Detect which cell encompasses the target text, then output its [x, y] center coordinate. 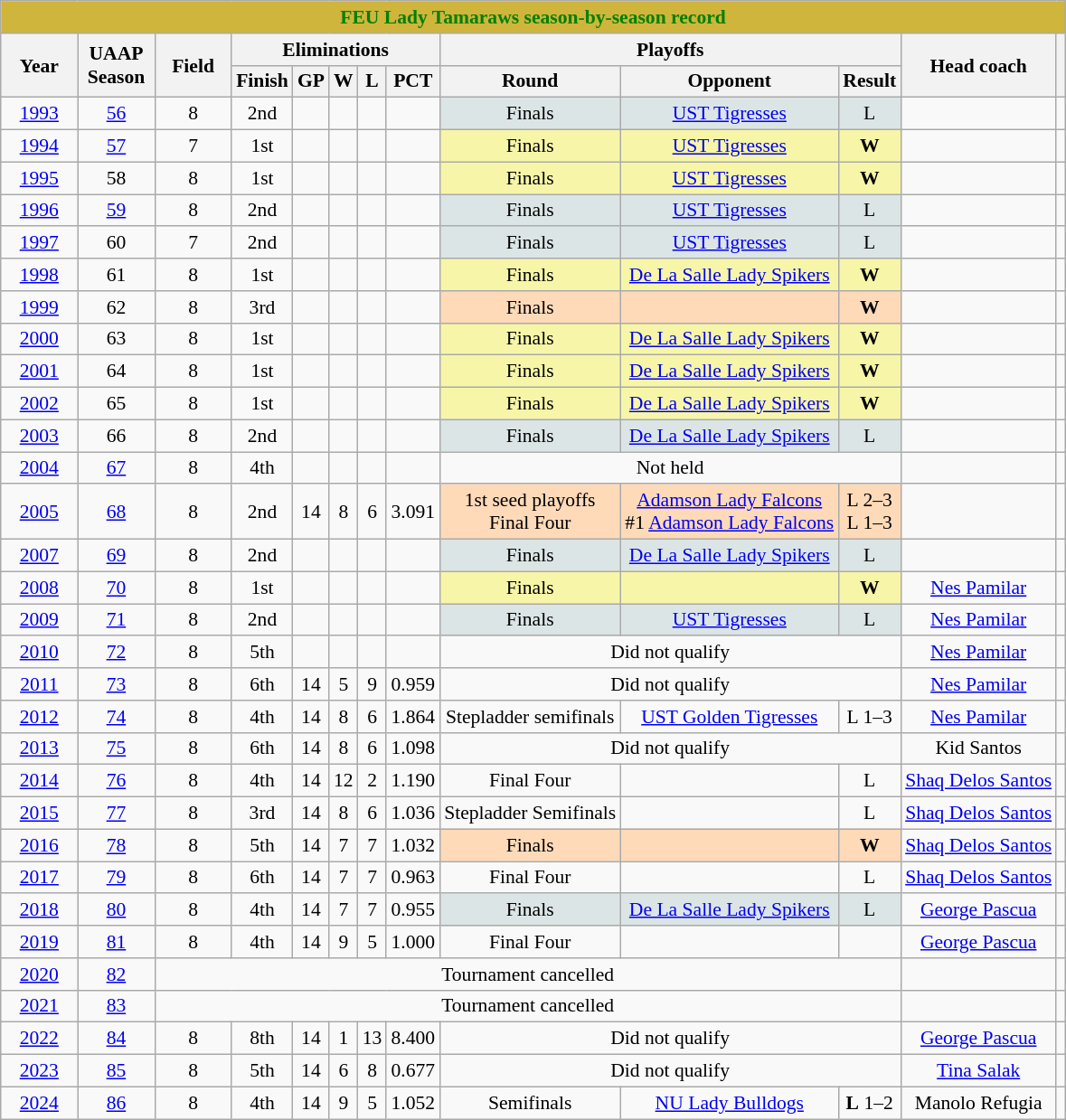
84 [116, 1039]
2013 [40, 748]
2014 [40, 781]
Adamson Lady Falcons#1 Adamson Lady Falcons [729, 512]
1.036 [412, 814]
2004 [40, 468]
78 [116, 845]
Field [193, 65]
PCT [412, 81]
Year [40, 65]
2024 [40, 1103]
Head coach [978, 65]
0.959 [412, 684]
0.963 [412, 878]
1 [344, 1039]
2019 [40, 942]
GP [311, 81]
1.032 [412, 845]
1993 [40, 114]
0.677 [412, 1071]
Eliminations [335, 50]
8.400 [412, 1039]
2009 [40, 620]
62 [116, 307]
UST Golden Tigresses [729, 717]
2016 [40, 845]
L 1–3 [870, 717]
2021 [40, 1006]
63 [116, 339]
2001 [40, 372]
12 [344, 781]
1995 [40, 178]
77 [116, 814]
1.052 [412, 1103]
2012 [40, 717]
81 [116, 942]
2022 [40, 1039]
75 [116, 748]
83 [116, 1006]
Manolo Refugia [978, 1103]
65 [116, 404]
2011 [40, 684]
Not held [670, 468]
74 [116, 717]
1.864 [412, 717]
86 [116, 1103]
L 2–3L 1–3 [870, 512]
1.098 [412, 748]
76 [116, 781]
1999 [40, 307]
66 [116, 436]
67 [116, 468]
2003 [40, 436]
2023 [40, 1071]
Tina Salak [978, 1071]
Opponent [729, 81]
1.000 [412, 942]
80 [116, 910]
UAAP Season [116, 65]
1997 [40, 243]
0.955 [412, 910]
L 1–2 [870, 1103]
2005 [40, 512]
Kid Santos [978, 748]
57 [116, 146]
2017 [40, 878]
13 [373, 1039]
Stepladder Semifinals [530, 814]
1st seed playoffsFinal Four [530, 512]
60 [116, 243]
70 [116, 588]
Playoffs [670, 50]
85 [116, 1071]
Result [870, 81]
Round [530, 81]
1994 [40, 146]
79 [116, 878]
58 [116, 178]
2002 [40, 404]
NU Lady Bulldogs [729, 1103]
1998 [40, 275]
82 [116, 974]
2008 [40, 588]
1.190 [412, 781]
68 [116, 512]
2007 [40, 556]
1996 [40, 211]
73 [116, 684]
Stepladder semifinals [530, 717]
56 [116, 114]
64 [116, 372]
72 [116, 653]
2020 [40, 974]
Semifinals [530, 1103]
2000 [40, 339]
2018 [40, 910]
3.091 [412, 512]
61 [116, 275]
69 [116, 556]
Finish [262, 81]
59 [116, 211]
71 [116, 620]
2010 [40, 653]
2015 [40, 814]
2 [373, 781]
8th [262, 1039]
FEU Lady Tamaraws season-by-season record [533, 17]
